Extract the [x, y] coordinate from the center of the cell holding the provided text.  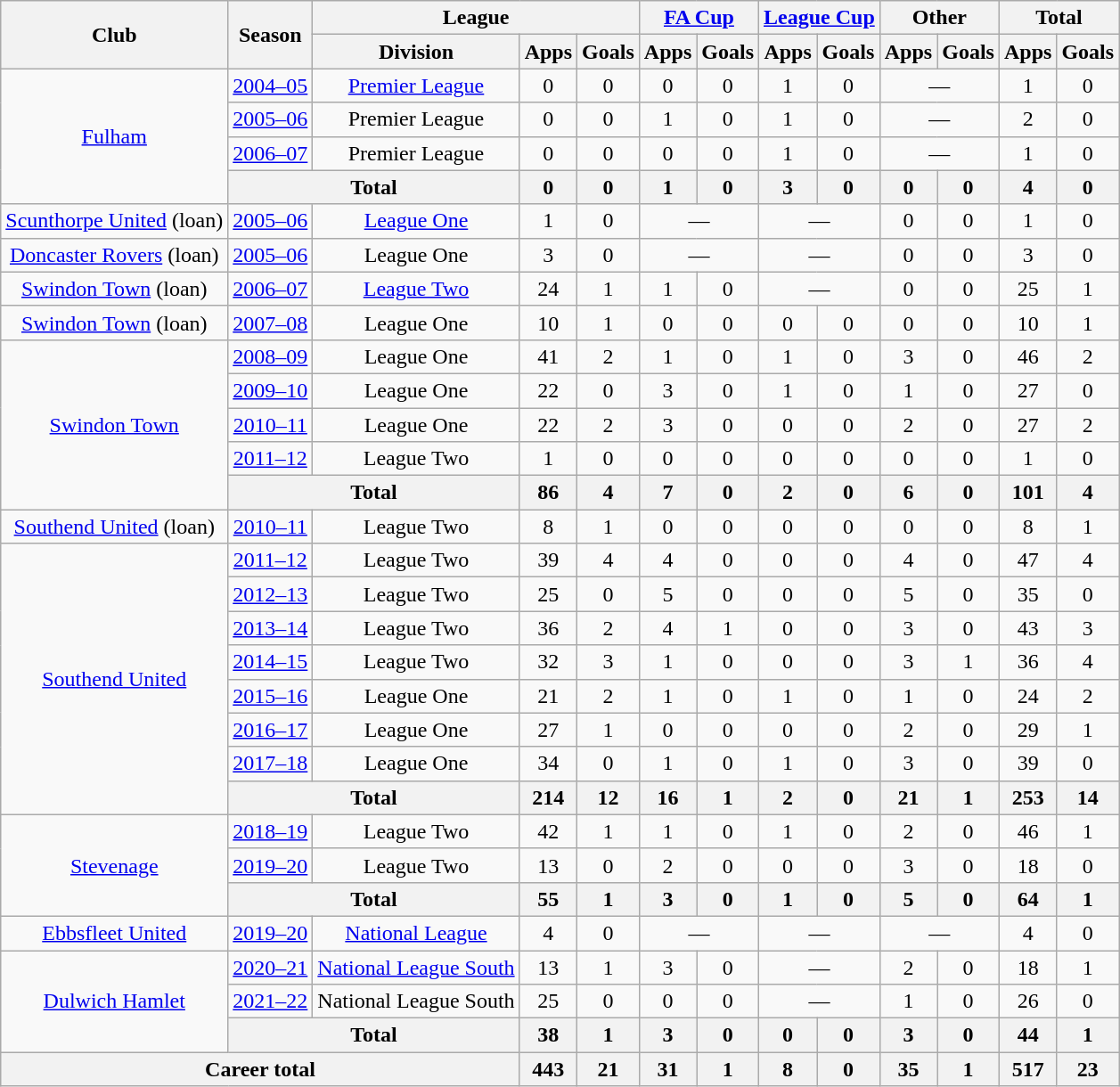
34 [548, 764]
2020–21 [271, 967]
214 [548, 797]
Fulham [114, 136]
2009–10 [271, 390]
14 [1088, 797]
55 [548, 899]
32 [548, 662]
Career total [260, 1069]
Ebbsfleet United [114, 933]
Southend United (loan) [114, 527]
2021–22 [271, 1001]
31 [667, 1069]
2017–18 [271, 764]
League Cup [820, 18]
101 [1027, 493]
43 [1027, 628]
7 [667, 493]
6 [908, 493]
2007–08 [271, 323]
47 [1027, 560]
Division [416, 52]
44 [1027, 1035]
Season [271, 35]
41 [548, 356]
National League [416, 933]
Swindon Town [114, 424]
42 [548, 831]
FA Cup [699, 18]
2016–17 [271, 730]
2015–16 [271, 696]
2012–13 [271, 594]
Other [939, 18]
2004–05 [271, 86]
2013–14 [271, 628]
12 [609, 797]
38 [548, 1035]
23 [1088, 1069]
253 [1027, 797]
Scunthorpe United (loan) [114, 221]
16 [667, 797]
Stevenage [114, 865]
Club [114, 35]
2008–09 [271, 356]
517 [1027, 1069]
League [476, 18]
Doncaster Rovers (loan) [114, 255]
26 [1027, 1001]
2018–19 [271, 831]
29 [1027, 730]
443 [548, 1069]
Southend United [114, 679]
2014–15 [271, 662]
64 [1027, 899]
86 [548, 493]
Dulwich Hamlet [114, 1001]
